Scan for the cell matching the given text and deliver its (X, Y) coordinate at center. 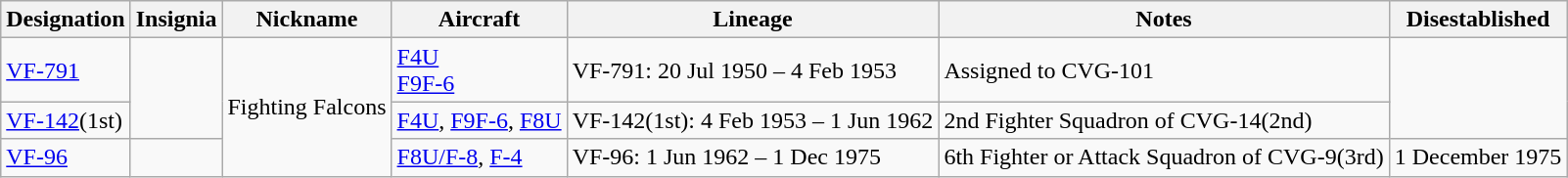
2nd Fighter Squadron of CVG-14(2nd) (1164, 120)
Designation (66, 20)
VF-142(1st): 4 Feb 1953 – 1 Jun 1962 (753, 120)
Disestablished (1478, 20)
VF-96 (66, 157)
Nickname (307, 20)
6th Fighter or Attack Squadron of CVG-9(3rd) (1164, 157)
Notes (1164, 20)
VF-791: 20 Jul 1950 – 4 Feb 1953 (753, 70)
1 December 1975 (1478, 157)
VF-96: 1 Jun 1962 – 1 Dec 1975 (753, 157)
VF-142(1st) (66, 120)
Lineage (753, 20)
Insignia (176, 20)
Assigned to CVG-101 (1164, 70)
F8U/F-8, F-4 (480, 157)
Fighting Falcons (307, 108)
VF-791 (66, 70)
F4UF9F-6 (480, 70)
F4U, F9F-6, F8U (480, 120)
Aircraft (480, 20)
